Search for the cell housing the specified text and yield its (X, Y) center coordinate. 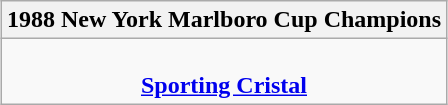
1988 New York Marlboro Cup Champions (224, 20)
Sporting Cristal (224, 72)
